Output the (X, Y) coordinate of the center of the cell containing the given text.  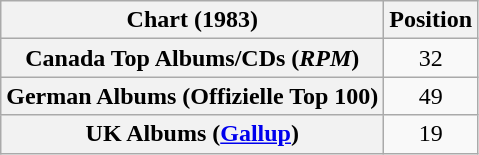
19 (431, 134)
Canada Top Albums/CDs (RPM) (192, 58)
UK Albums (Gallup) (192, 134)
German Albums (Offizielle Top 100) (192, 96)
Chart (1983) (192, 20)
49 (431, 96)
Position (431, 20)
32 (431, 58)
